Capture the cell that displays the provided text and extract its [x, y] central coordinate. 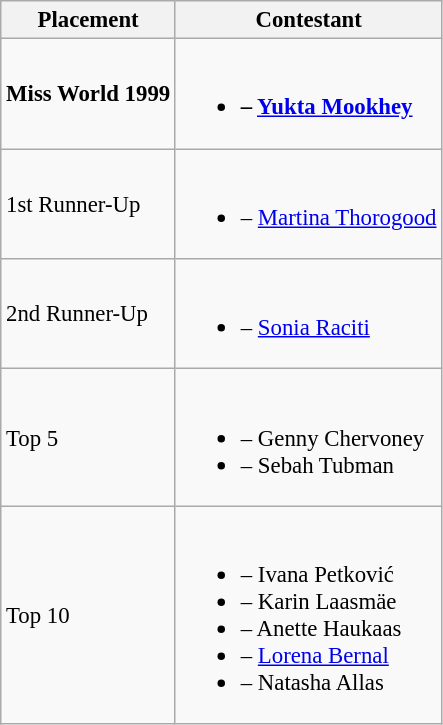
Contestant [308, 20]
– Yukta Mookhey [308, 94]
1st Runner-Up [88, 204]
Top 10 [88, 615]
– Genny Chervoney – Sebah Tubman [308, 438]
2nd Runner-Up [88, 314]
Placement [88, 20]
– Ivana Petković – Karin Laasmäe – Anette Haukaas – Lorena Bernal – Natasha Allas [308, 615]
Top 5 [88, 438]
– Sonia Raciti [308, 314]
– Martina Thorogood [308, 204]
Miss World 1999 [88, 94]
